Search for the cell housing the specified text and yield its [x, y] center coordinate. 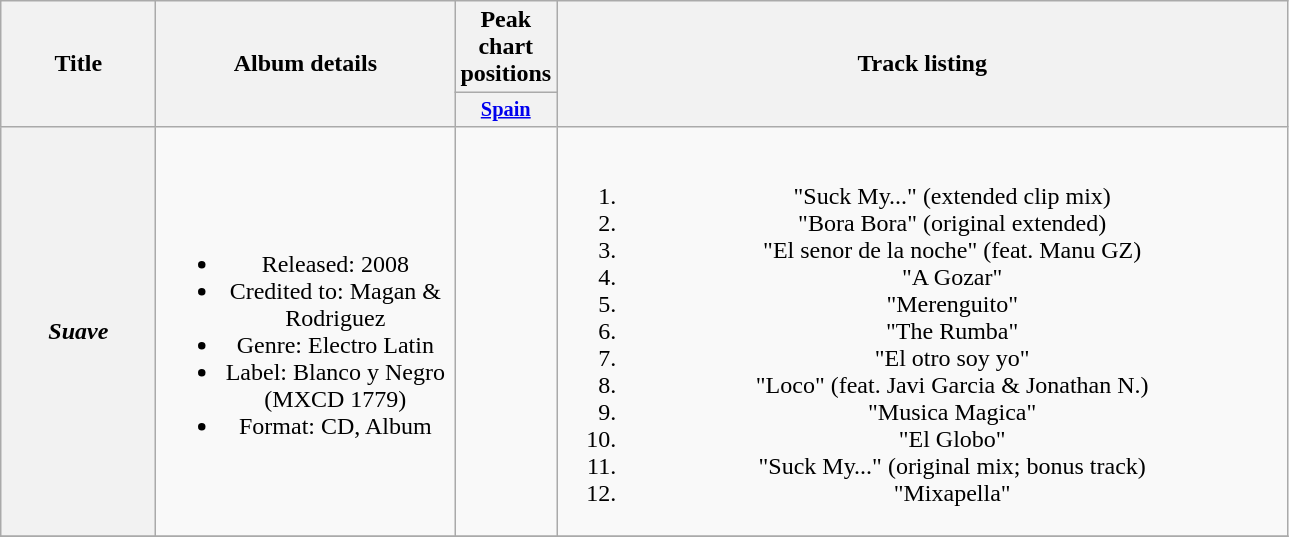
Released: 2008Credited to: Magan & RodriguezGenre: Electro LatinLabel: Blanco y Negro (MXCD 1779)Format: CD, Album [306, 331]
Album details [306, 64]
Spain [506, 110]
Title [78, 64]
Peak chart positions [506, 47]
Suave [78, 331]
Track listing [922, 64]
